Provide the [x, y] coordinate of the cell's center where the given text is located.  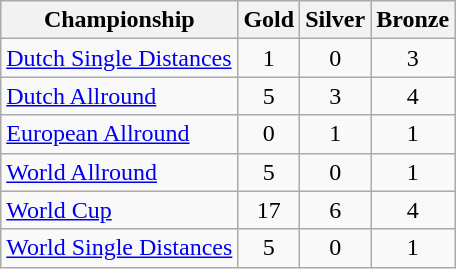
World Cup [120, 210]
Silver [336, 20]
Dutch Single Distances [120, 58]
World Allround [120, 172]
World Single Distances [120, 248]
Gold [269, 20]
6 [336, 210]
Championship [120, 20]
European Allround [120, 134]
Dutch Allround [120, 96]
17 [269, 210]
Bronze [413, 20]
